Determine the [x, y] coordinate at the center of the cell enclosing the given text.  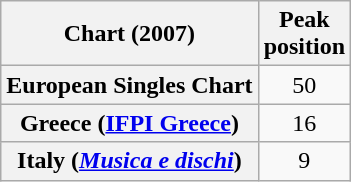
Peakposition [304, 34]
9 [304, 161]
European Singles Chart [130, 85]
Chart (2007) [130, 34]
50 [304, 85]
16 [304, 123]
Italy (Musica e dischi) [130, 161]
Greece (IFPI Greece) [130, 123]
